Output the [x, y] coordinate of the center of the cell containing the given text.  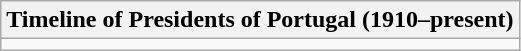
Timeline of Presidents of Portugal (1910–present) [260, 20]
